For the text-containing cell, return its midpoint in [X, Y] coordinate format. 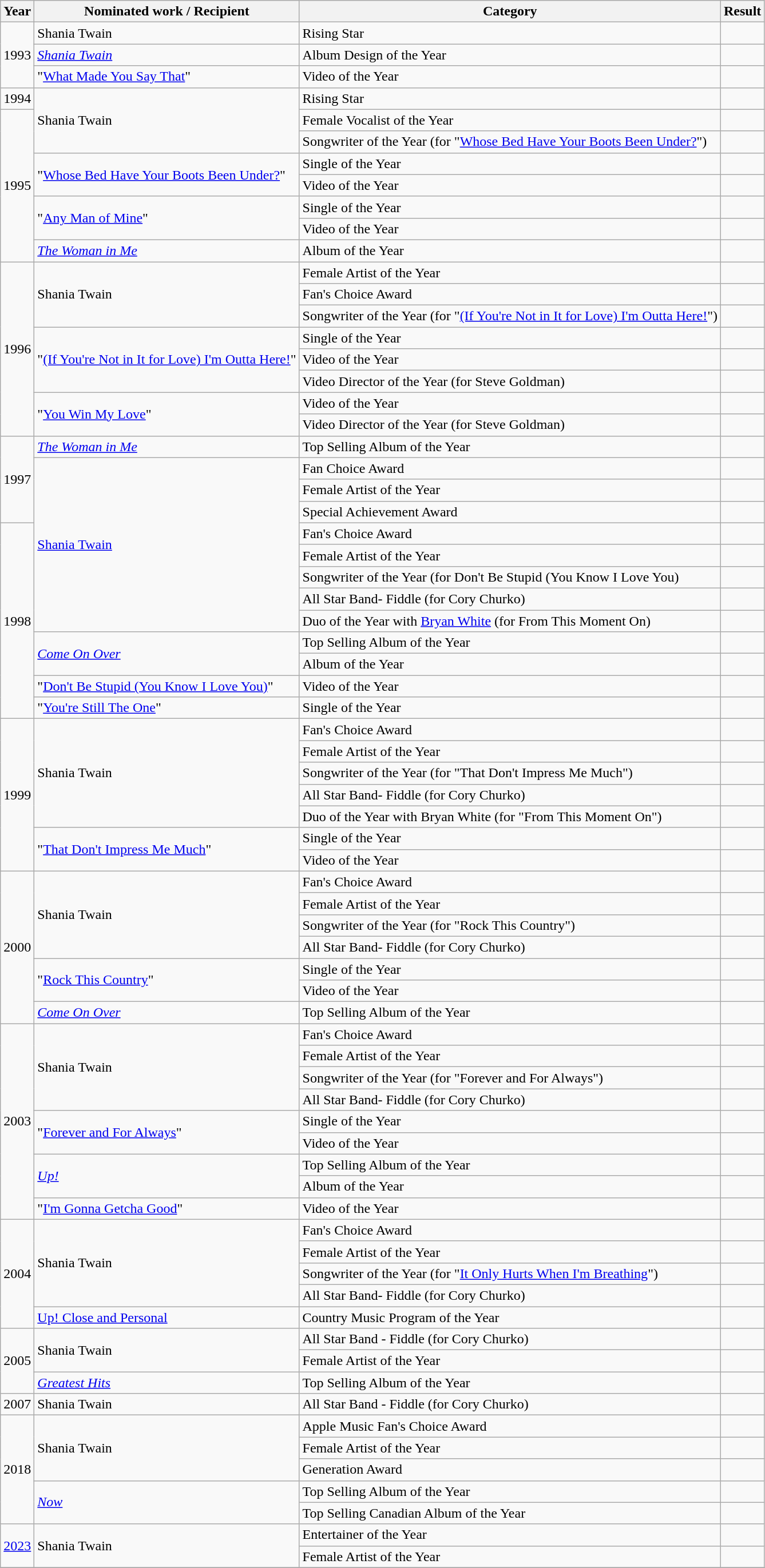
Duo of the Year with Bryan White (for "From This Moment On") [510, 817]
Songwriter of the Year (for "Whose Bed Have Your Boots Been Under?") [510, 142]
Generation Award [510, 1470]
Album Design of the Year [510, 55]
Songwriter of the Year (for "It Only Hurts When I'm Breathing") [510, 1273]
2004 [17, 1273]
2023 [17, 1546]
"Don't Be Stupid (You Know I Love You)" [167, 686]
Songwriter of the Year (for Don't Be Stupid (You Know I Love You) [510, 577]
Greatest Hits [167, 1383]
"Forever and For Always" [167, 1132]
2007 [17, 1404]
"What Made You Say That" [167, 77]
2000 [17, 947]
1996 [17, 349]
1999 [17, 795]
1994 [17, 98]
Duo of the Year with Bryan White (for From This Moment On) [510, 620]
Songwriter of the Year (for "(If You're Not in It for Love) I'm Outta Here!") [510, 316]
Songwriter of the Year (for "Rock This Country") [510, 925]
Songwriter of the Year (for "That Don't Impress Me Much") [510, 773]
Top Selling Canadian Album of the Year [510, 1513]
2003 [17, 1122]
1997 [17, 479]
"Whose Bed Have Your Boots Been Under?" [167, 174]
Female Vocalist of the Year [510, 120]
"I'm Gonna Getcha Good" [167, 1208]
"Any Man of Mine" [167, 218]
Nominated work / Recipient [167, 11]
Result [742, 11]
1995 [17, 185]
1998 [17, 621]
2005 [17, 1361]
Up! Close and Personal [167, 1317]
Special Achievement Award [510, 512]
1993 [17, 55]
"(If You're Not in It for Love) I'm Outta Here!" [167, 360]
"You Win My Love" [167, 414]
Fan Choice Award [510, 468]
Category [510, 11]
Entertainer of the Year [510, 1535]
"Rock This Country" [167, 980]
Up! [167, 1176]
Year [17, 11]
2018 [17, 1470]
"You're Still The One" [167, 708]
Now [167, 1502]
Songwriter of the Year (for "Forever and For Always") [510, 1078]
"That Don't Impress Me Much" [167, 849]
Country Music Program of the Year [510, 1317]
Apple Music Fan's Choice Award [510, 1426]
